Extract the (X, Y) coordinate from the center of the cell holding the provided text.  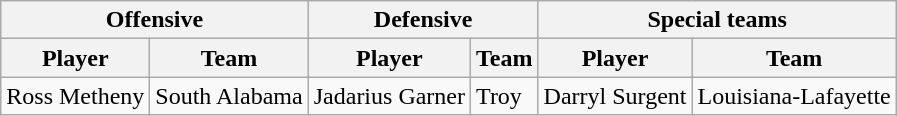
Defensive (423, 20)
Ross Metheny (76, 96)
Special teams (717, 20)
South Alabama (229, 96)
Jadarius Garner (389, 96)
Darryl Surgent (615, 96)
Offensive (154, 20)
Louisiana-Lafayette (794, 96)
Troy (505, 96)
